From the cell containing the given text, extract its center point as (X, Y) coordinate. 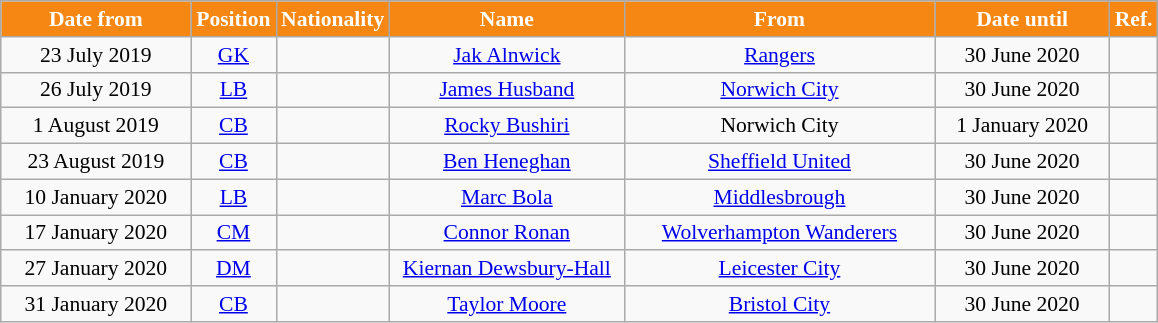
Bristol City (779, 304)
Name (506, 19)
Date from (96, 19)
GK (234, 55)
Sheffield United (779, 162)
Taylor Moore (506, 304)
Ben Heneghan (506, 162)
Nationality (332, 19)
17 January 2020 (96, 233)
DM (234, 269)
Leicester City (779, 269)
Marc Bola (506, 197)
Middlesbrough (779, 197)
Date until (1022, 19)
31 January 2020 (96, 304)
Ref. (1134, 19)
Rangers (779, 55)
1 August 2019 (96, 126)
Jak Alnwick (506, 55)
Position (234, 19)
From (779, 19)
CM (234, 233)
27 January 2020 (96, 269)
James Husband (506, 90)
1 January 2020 (1022, 126)
Kiernan Dewsbury-Hall (506, 269)
Rocky Bushiri (506, 126)
Wolverhampton Wanderers (779, 233)
23 August 2019 (96, 162)
10 January 2020 (96, 197)
26 July 2019 (96, 90)
23 July 2019 (96, 55)
Connor Ronan (506, 233)
